Search for the cell housing the specified text and yield its (X, Y) center coordinate. 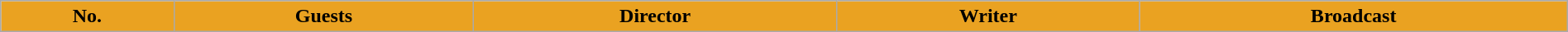
Broadcast (1353, 16)
Writer (989, 16)
Director (655, 16)
No. (88, 16)
Guests (324, 16)
